For the text-containing cell, return its midpoint in (x, y) coordinate format. 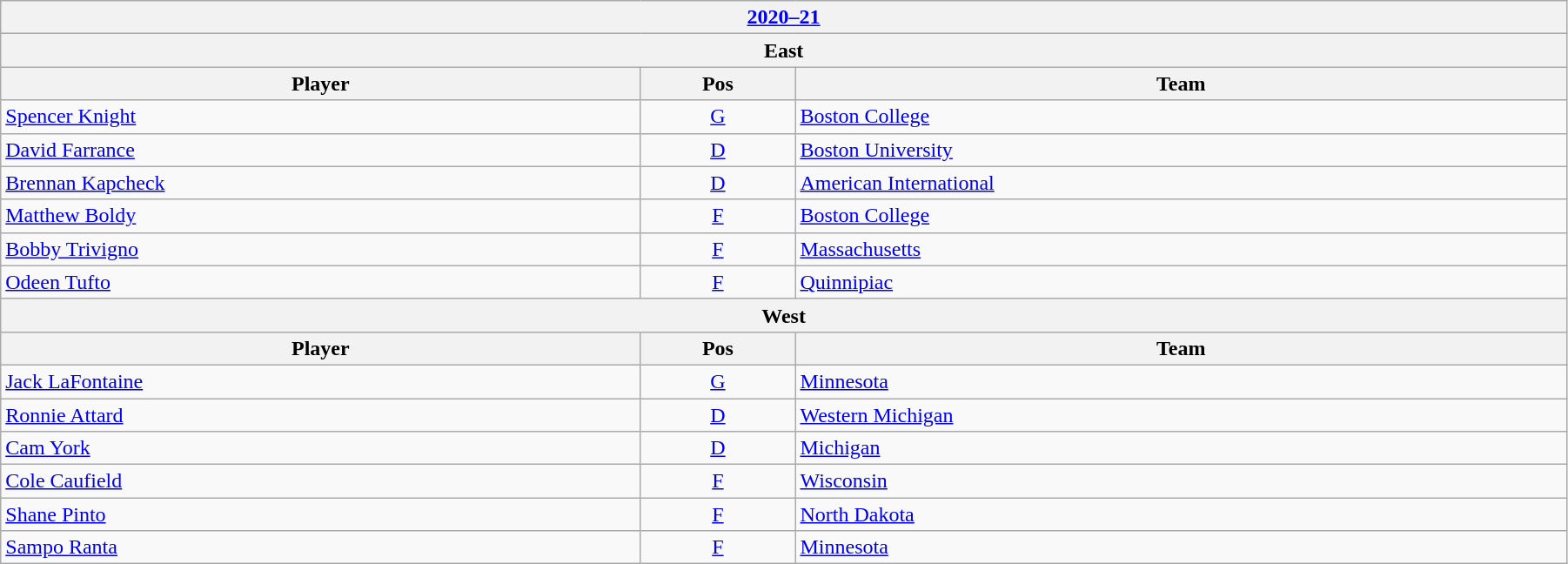
2020–21 (784, 17)
Spencer Knight (320, 117)
David Farrance (320, 150)
Jack LaFontaine (320, 381)
Massachusetts (1181, 249)
Odeen Tufto (320, 282)
Matthew Boldy (320, 216)
Brennan Kapcheck (320, 183)
Cole Caufield (320, 481)
American International (1181, 183)
Michigan (1181, 448)
Cam York (320, 448)
Sampo Ranta (320, 547)
Bobby Trivigno (320, 249)
North Dakota (1181, 514)
Western Michigan (1181, 415)
Shane Pinto (320, 514)
Wisconsin (1181, 481)
Quinnipiac (1181, 282)
Ronnie Attard (320, 415)
East (784, 50)
Boston University (1181, 150)
West (784, 315)
